Detect which cell encompasses the target text, then output its [X, Y] center coordinate. 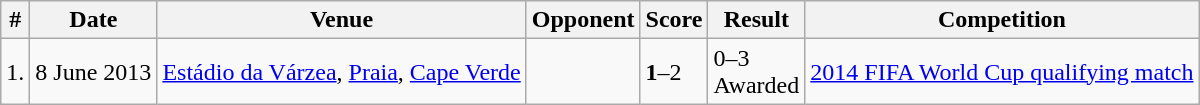
1–2 [674, 72]
0–3Awarded [756, 72]
Result [756, 20]
Venue [342, 20]
Competition [1002, 20]
Estádio da Várzea, Praia, Cape Verde [342, 72]
Opponent [583, 20]
# [16, 20]
8 June 2013 [94, 72]
1. [16, 72]
2014 FIFA World Cup qualifying match [1002, 72]
Date [94, 20]
Score [674, 20]
